Extract the [x, y] coordinate from the center of the cell holding the provided text.  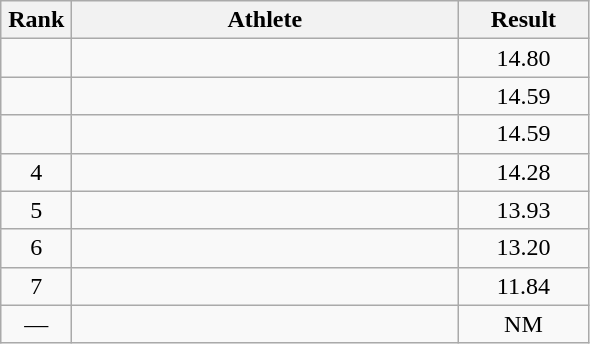
— [36, 324]
6 [36, 248]
14.28 [524, 172]
Athlete [265, 20]
13.93 [524, 210]
11.84 [524, 286]
4 [36, 172]
5 [36, 210]
Rank [36, 20]
13.20 [524, 248]
NM [524, 324]
Result [524, 20]
14.80 [524, 58]
7 [36, 286]
